From the cell containing the given text, extract its center point as (X, Y) coordinate. 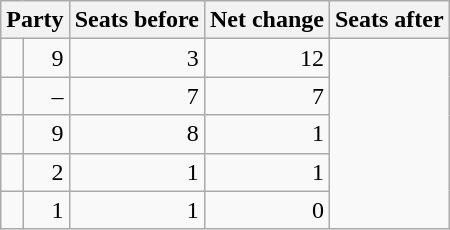
3 (136, 58)
Seats before (136, 20)
Seats after (389, 20)
2 (46, 172)
12 (266, 58)
– (46, 96)
8 (136, 134)
Net change (266, 20)
Party (35, 20)
0 (266, 210)
